Search for the cell housing the specified text and yield its (x, y) center coordinate. 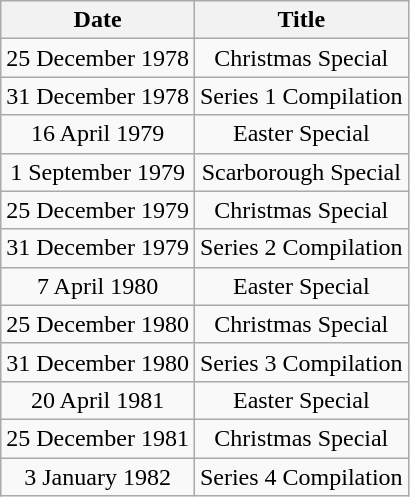
31 December 1979 (98, 248)
Series 1 Compilation (301, 96)
Title (301, 20)
3 January 1982 (98, 477)
20 April 1981 (98, 400)
16 April 1979 (98, 134)
25 December 1980 (98, 324)
7 April 1980 (98, 286)
1 September 1979 (98, 172)
Series 3 Compilation (301, 362)
Series 4 Compilation (301, 477)
25 December 1979 (98, 210)
Series 2 Compilation (301, 248)
25 December 1981 (98, 438)
25 December 1978 (98, 58)
31 December 1978 (98, 96)
Date (98, 20)
31 December 1980 (98, 362)
Scarborough Special (301, 172)
